Detect which cell encompasses the target text, then output its [X, Y] center coordinate. 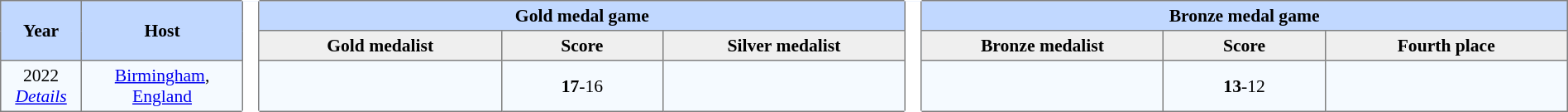
Host [162, 31]
Gold medalist [380, 46]
Gold medal game [582, 16]
Birmingham, England [162, 86]
Fourth place [1446, 46]
Bronze medalist [1042, 46]
Silver medalist [784, 46]
2022Details [41, 86]
Bronze medal game [1244, 16]
Year [41, 31]
13-12 [1244, 86]
17-16 [582, 86]
